Identify which cell holds the provided text, then report its (X, Y) central coordinate. 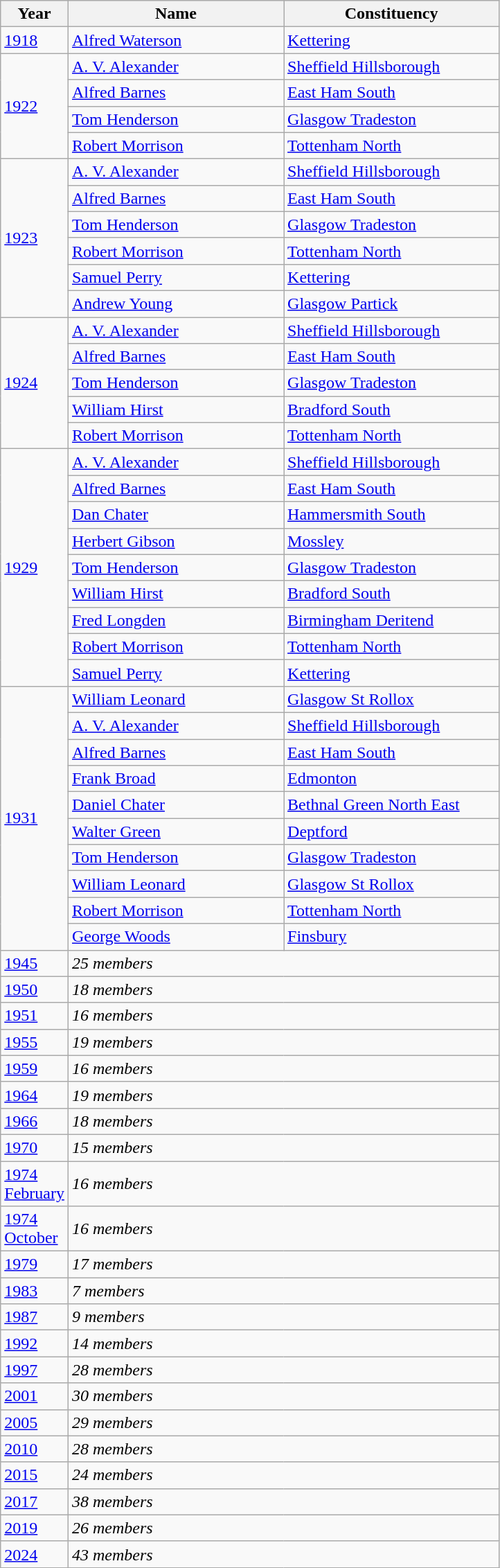
1931 (35, 818)
George Woods (176, 937)
1974 February (35, 1183)
Deptford (392, 831)
2015 (35, 1475)
2024 (35, 1554)
25 members (283, 963)
1918 (35, 40)
30 members (283, 1396)
1945 (35, 963)
9 members (283, 1317)
1924 (35, 383)
Daniel Chater (176, 805)
Glasgow Partick (392, 303)
1923 (35, 238)
Bethnal Green North East (392, 805)
Frank Broad (176, 779)
1964 (35, 1095)
1997 (35, 1370)
Hammersmith South (392, 515)
Edmonton (392, 779)
1959 (35, 1068)
2005 (35, 1422)
1992 (35, 1344)
Walter Green (176, 831)
2010 (35, 1449)
1979 (35, 1265)
1970 (35, 1147)
Alfred Waterson (176, 40)
29 members (283, 1422)
7 members (283, 1291)
1966 (35, 1121)
24 members (283, 1475)
15 members (283, 1147)
Birmingham Deritend (392, 620)
1955 (35, 1042)
1951 (35, 1016)
Constituency (392, 14)
Andrew Young (176, 303)
Herbert Gibson (176, 541)
1987 (35, 1317)
2019 (35, 1528)
1922 (35, 106)
1929 (35, 568)
Finsbury (392, 937)
17 members (283, 1265)
Name (176, 14)
1983 (35, 1291)
1950 (35, 989)
2017 (35, 1501)
2001 (35, 1396)
14 members (283, 1344)
1974 October (35, 1229)
26 members (283, 1528)
Mossley (392, 541)
43 members (283, 1554)
Year (35, 14)
Fred Longden (176, 620)
Dan Chater (176, 515)
38 members (283, 1501)
